Find where the given text appears and provide that cell's center as [x, y] coordinate. 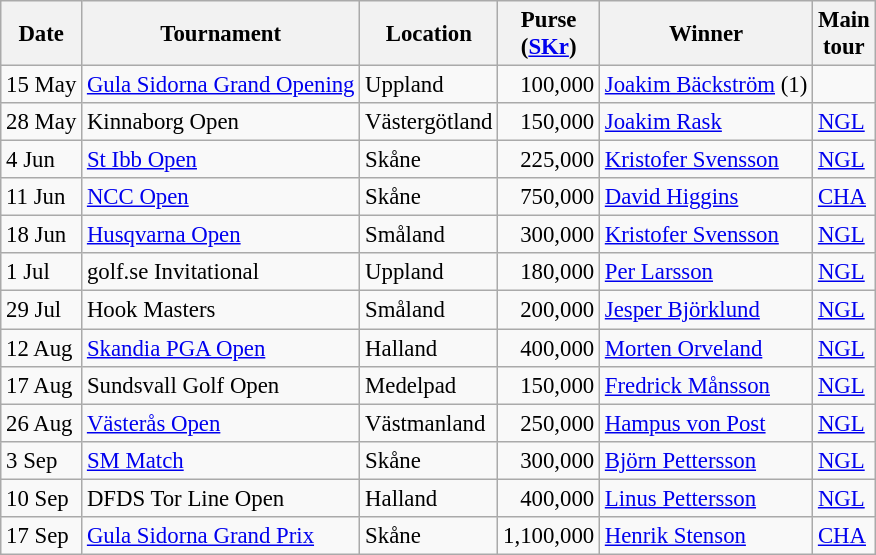
17 Sep [42, 536]
11 Jun [42, 197]
Tournament [221, 34]
Linus Pettersson [706, 498]
180,000 [549, 273]
Jesper Björklund [706, 310]
10 Sep [42, 498]
St Ibb Open [221, 160]
18 Jun [42, 235]
David Higgins [706, 197]
Date [42, 34]
DFDS Tor Line Open [221, 498]
Västmanland [429, 423]
3 Sep [42, 460]
Winner [706, 34]
225,000 [549, 160]
4 Jun [42, 160]
Location [429, 34]
NCC Open [221, 197]
29 Jul [42, 310]
Skandia PGA Open [221, 348]
250,000 [549, 423]
Joakim Bäckström (1) [706, 85]
Västergötland [429, 122]
Sundsvall Golf Open [221, 385]
Kinnaborg Open [221, 122]
golf.se Invitational [221, 273]
Gula Sidorna Grand Prix [221, 536]
SM Match [221, 460]
1,100,000 [549, 536]
Björn Pettersson [706, 460]
Medelpad [429, 385]
Husqvarna Open [221, 235]
Henrik Stenson [706, 536]
Västerås Open [221, 423]
Morten Orveland [706, 348]
15 May [42, 85]
Hampus von Post [706, 423]
1 Jul [42, 273]
Fredrick Månsson [706, 385]
Joakim Rask [706, 122]
12 Aug [42, 348]
100,000 [549, 85]
750,000 [549, 197]
Hook Masters [221, 310]
17 Aug [42, 385]
Per Larsson [706, 273]
Gula Sidorna Grand Opening [221, 85]
Purse(SKr) [549, 34]
26 Aug [42, 423]
Maintour [844, 34]
200,000 [549, 310]
28 May [42, 122]
